Return the (X, Y) coordinate for the center point of the cell that contains the specified text.  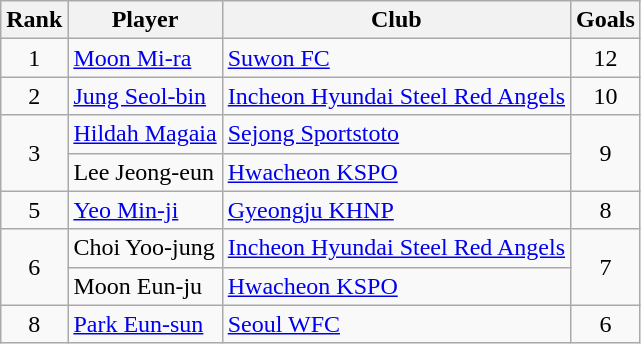
Choi Yoo-jung (145, 248)
Club (396, 20)
Moon Eun-ju (145, 286)
1 (34, 58)
Player (145, 20)
Moon Mi-ra (145, 58)
Gyeongju KHNP (396, 210)
Seoul WFC (396, 324)
7 (606, 267)
3 (34, 153)
Suwon FC (396, 58)
Lee Jeong-eun (145, 172)
Yeo Min-ji (145, 210)
10 (606, 96)
9 (606, 153)
Rank (34, 20)
5 (34, 210)
Jung Seol-bin (145, 96)
2 (34, 96)
Park Eun-sun (145, 324)
Hildah Magaia (145, 134)
Sejong Sportstoto (396, 134)
Goals (606, 20)
12 (606, 58)
